Output the [X, Y] coordinate of the center of the cell containing the given text.  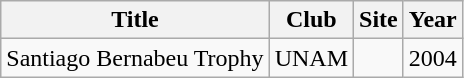
Year [432, 20]
Santiago Bernabeu Trophy [135, 58]
Title [135, 20]
Club [311, 20]
UNAM [311, 58]
Site [379, 20]
2004 [432, 58]
